Provide the (x, y) coordinate of the cell's center where the given text is located.  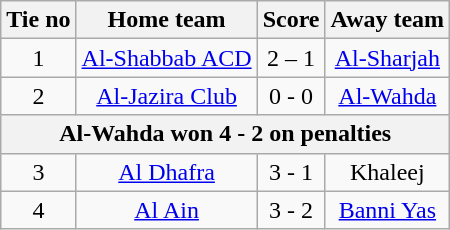
Away team (388, 20)
Al Ain (166, 210)
Al-Shabbab ACD (166, 58)
1 (38, 58)
4 (38, 210)
0 - 0 (291, 96)
Home team (166, 20)
2 – 1 (291, 58)
Khaleej (388, 172)
Al-Sharjah (388, 58)
Al-Jazira Club (166, 96)
3 (38, 172)
Al-Wahda (388, 96)
3 - 2 (291, 210)
2 (38, 96)
Al Dhafra (166, 172)
Tie no (38, 20)
Al-Wahda won 4 - 2 on penalties (226, 134)
3 - 1 (291, 172)
Score (291, 20)
Banni Yas (388, 210)
